Find where the given text appears and provide that cell's center as [x, y] coordinate. 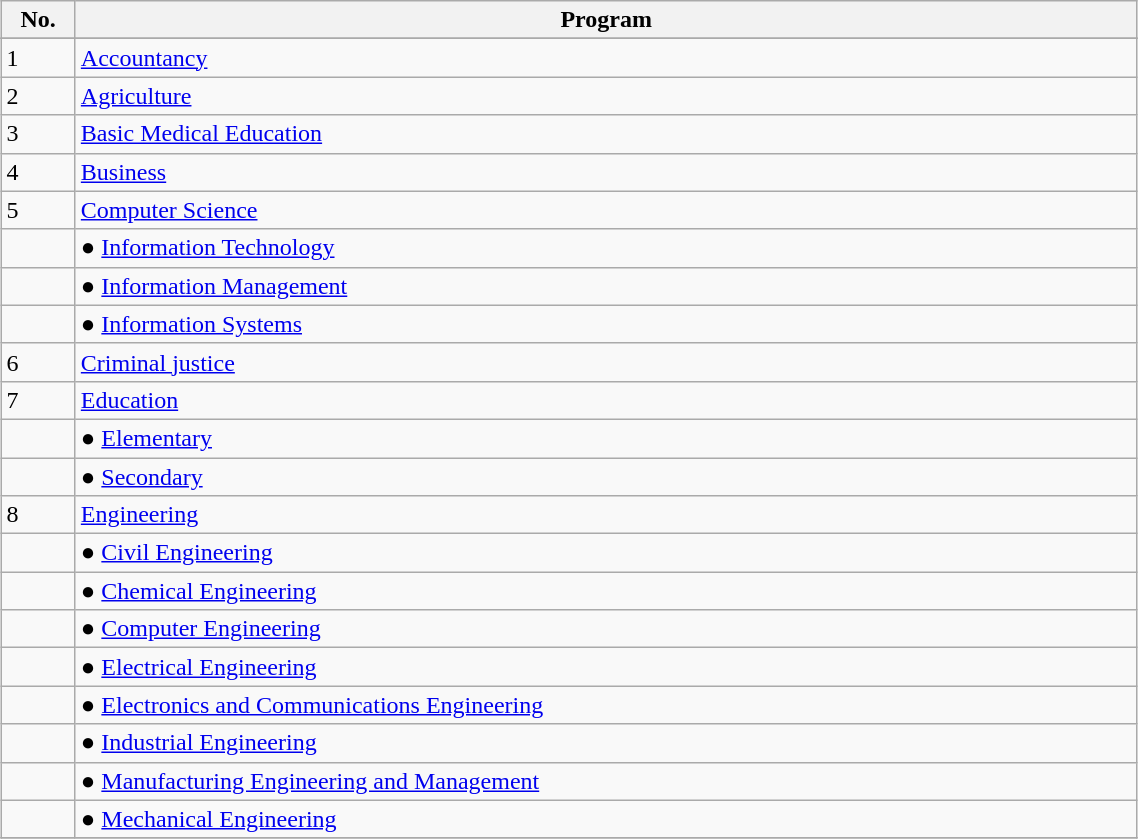
4 [38, 172]
6 [38, 362]
Computer Science [606, 210]
Basic Medical Education [606, 134]
Agriculture [606, 96]
● Information Management [606, 286]
● Elementary [606, 438]
Engineering [606, 515]
● Civil Engineering [606, 553]
● Computer Engineering [606, 629]
● Information Technology [606, 248]
● Industrial Engineering [606, 743]
● Mechanical Engineering [606, 819]
8 [38, 515]
Business [606, 172]
3 [38, 134]
1 [38, 58]
2 [38, 96]
5 [38, 210]
7 [38, 400]
● Electrical Engineering [606, 667]
● Manufacturing Engineering and Management [606, 781]
Criminal justice [606, 362]
● Information Systems [606, 324]
● Electronics and Communications Engineering [606, 705]
● Chemical Engineering [606, 591]
No. [38, 20]
Program [606, 20]
Accountancy [606, 58]
Education [606, 400]
● Secondary [606, 477]
